Determine the (X, Y) coordinate at the center of the cell enclosing the given text.  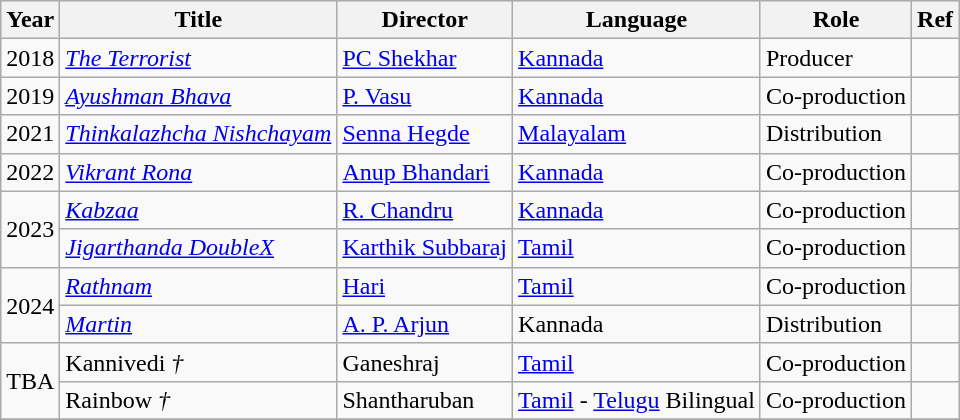
PC Shekhar (425, 58)
Ref (936, 20)
2024 (30, 305)
Producer (836, 58)
Language (637, 20)
2018 (30, 58)
P. Vasu (425, 96)
Tamil - Telugu Bilingual (637, 400)
Role (836, 20)
Rainbow † (198, 400)
Thinkalazhcha Nishchayam (198, 134)
Martin (198, 324)
Anup Bhandari (425, 172)
Year (30, 20)
Title (198, 20)
R. Chandru (425, 210)
Shantharuban (425, 400)
Kabzaa (198, 210)
Director (425, 20)
A. P. Arjun (425, 324)
TBA (30, 381)
2019 (30, 96)
Kannivedi † (198, 362)
Hari (425, 286)
Ganeshraj (425, 362)
Vikrant Rona (198, 172)
Senna Hegde (425, 134)
2021 (30, 134)
Ayushman Bhava (198, 96)
2022 (30, 172)
Malayalam (637, 134)
Rathnam (198, 286)
Jigarthanda DoubleX (198, 248)
The Terrorist (198, 58)
2023 (30, 229)
Karthik Subbaraj (425, 248)
